Find where the given text appears and provide that cell's center as [X, Y] coordinate. 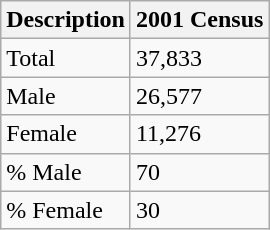
2001 Census [199, 20]
37,833 [199, 58]
Female [66, 134]
70 [199, 172]
30 [199, 210]
26,577 [199, 96]
Description [66, 20]
% Male [66, 172]
% Female [66, 210]
11,276 [199, 134]
Total [66, 58]
Male [66, 96]
